Extract the [x, y] coordinate from the center of the cell holding the provided text.  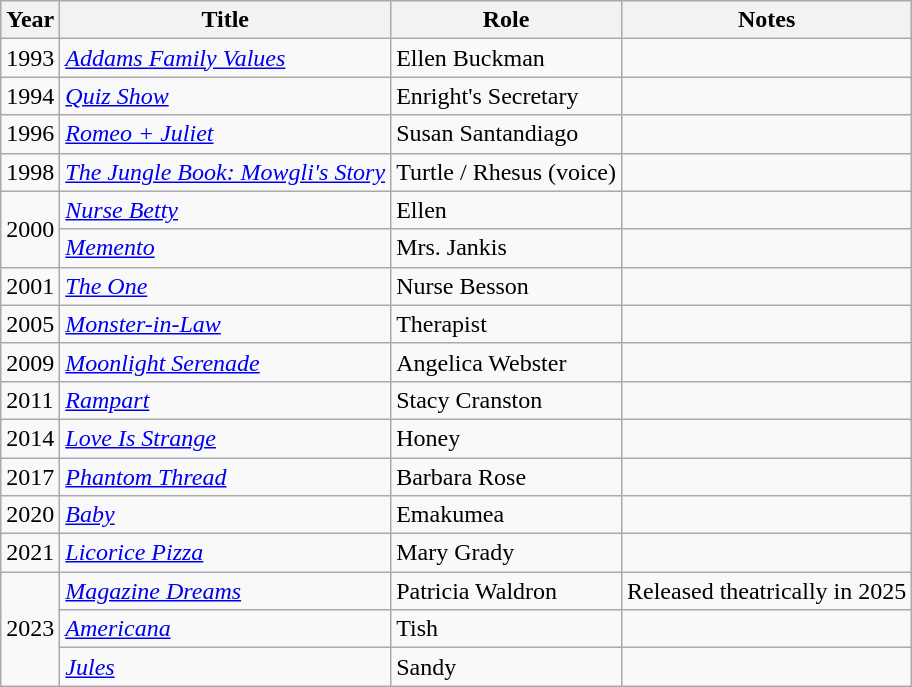
Role [506, 20]
Title [226, 20]
Released theatrically in 2025 [766, 591]
Nurse Besson [506, 286]
Emakumea [506, 515]
Addams Family Values [226, 58]
Americana [226, 629]
The One [226, 286]
Barbara Rose [506, 477]
Licorice Pizza [226, 553]
Romeo + Juliet [226, 134]
Stacy Cranston [506, 400]
Mrs. Jankis [506, 248]
Sandy [506, 667]
1993 [30, 58]
Phantom Thread [226, 477]
Ellen [506, 210]
Angelica Webster [506, 362]
2020 [30, 515]
Tish [506, 629]
Memento [226, 248]
2023 [30, 629]
2000 [30, 229]
2011 [30, 400]
Jules [226, 667]
2005 [30, 324]
2001 [30, 286]
Baby [226, 515]
Turtle / Rhesus (voice) [506, 172]
Honey [506, 438]
Moonlight Serenade [226, 362]
Enright's Secretary [506, 96]
Susan Santandiago [506, 134]
Monster-in-Law [226, 324]
Patricia Waldron [506, 591]
Notes [766, 20]
2014 [30, 438]
1998 [30, 172]
Love Is Strange [226, 438]
Rampart [226, 400]
2009 [30, 362]
Year [30, 20]
1994 [30, 96]
The Jungle Book: Mowgli's Story [226, 172]
Quiz Show [226, 96]
Ellen Buckman [506, 58]
2017 [30, 477]
2021 [30, 553]
Mary Grady [506, 553]
Magazine Dreams [226, 591]
Therapist [506, 324]
1996 [30, 134]
Nurse Betty [226, 210]
